Determine the [X, Y] coordinate at the center of the cell enclosing the given text.  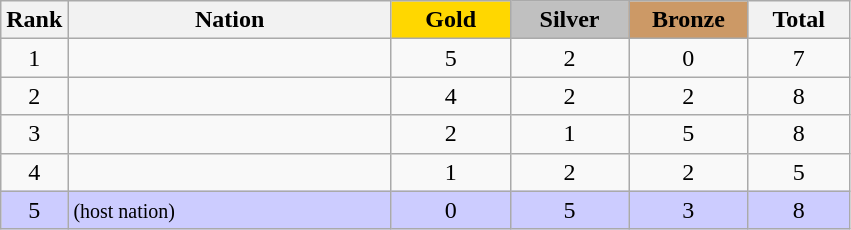
Silver [570, 20]
Gold [450, 20]
7 [799, 58]
Bronze [688, 20]
Total [799, 20]
Nation [230, 20]
(host nation) [230, 210]
Rank [34, 20]
